Capture the cell that displays the provided text and extract its (x, y) central coordinate. 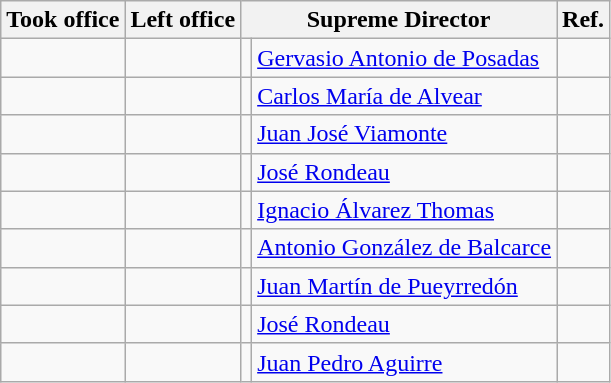
Gervasio Antonio de Posadas (404, 58)
Ref. (584, 20)
Left office (183, 20)
Supreme Director (399, 20)
Took office (63, 20)
Ignacio Álvarez Thomas (404, 210)
Juan Martín de Pueyrredón (404, 286)
Juan Pedro Aguirre (404, 362)
Carlos María de Alvear (404, 96)
Antonio González de Balcarce (404, 248)
Juan José Viamonte (404, 134)
